Capture the cell that displays the provided text and extract its (X, Y) central coordinate. 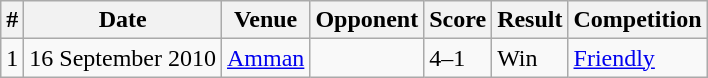
Friendly (638, 58)
4–1 (458, 58)
# (12, 20)
Opponent (367, 20)
Amman (266, 58)
Win (530, 58)
Score (458, 20)
1 (12, 58)
16 September 2010 (123, 58)
Result (530, 20)
Venue (266, 20)
Competition (638, 20)
Date (123, 20)
